Identify which cell holds the provided text, then report its (x, y) central coordinate. 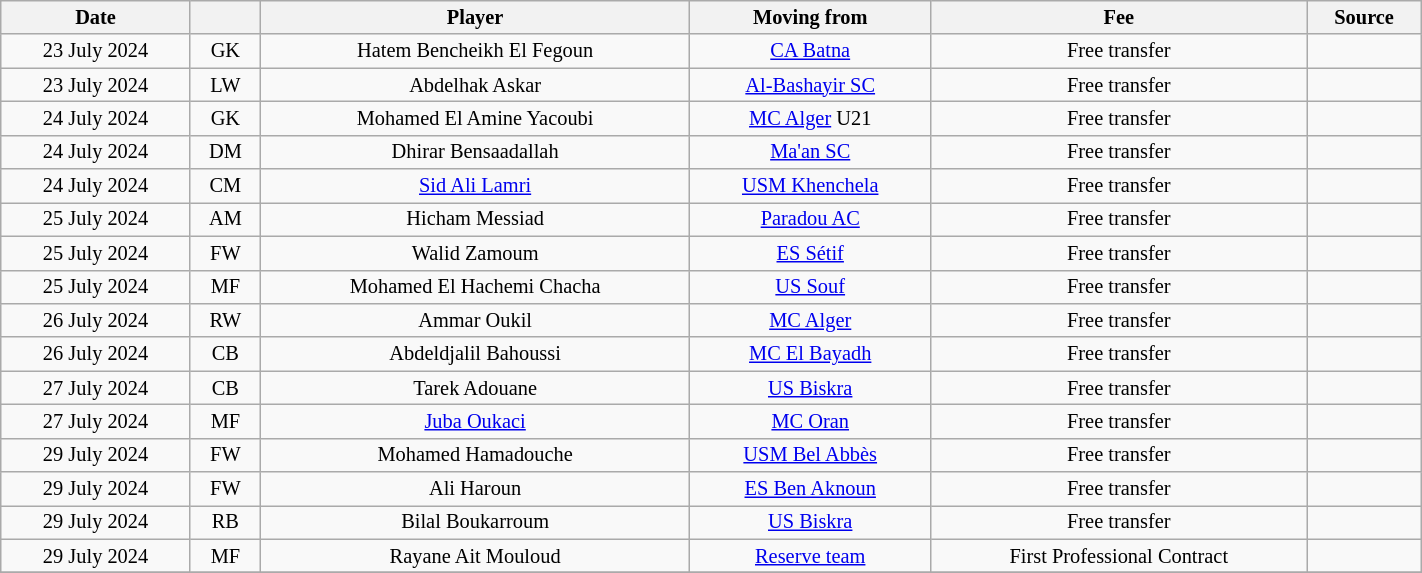
Source (1364, 17)
Date (96, 17)
Paradou AC (810, 219)
Fee (1119, 17)
MC El Bayadh (810, 354)
LW (225, 85)
Abdelhak Askar (474, 85)
Player (474, 17)
Abdeldjalil Bahoussi (474, 354)
Ma'an SC (810, 152)
CA Batna (810, 51)
Sid Ali Lamri (474, 186)
Ammar Oukil (474, 320)
USM Khenchela (810, 186)
ES Ben Aknoun (810, 489)
US Souf (810, 287)
MC Alger U21 (810, 118)
Tarek Adouane (474, 388)
RB (225, 522)
Al-Bashayir SC (810, 85)
Mohamed Hamadouche (474, 455)
Bilal Boukarroum (474, 522)
Ali Haroun (474, 489)
DM (225, 152)
Reserve team (810, 556)
First Professional Contract (1119, 556)
Mohamed El Amine Yacoubi (474, 118)
Mohamed El Hachemi Chacha (474, 287)
AM (225, 219)
Rayane Ait Mouloud (474, 556)
MC Oran (810, 421)
Dhirar Bensaadallah (474, 152)
RW (225, 320)
MC Alger (810, 320)
Juba Oukaci (474, 421)
Walid Zamoum (474, 253)
USM Bel Abbès (810, 455)
Hatem Bencheikh El Fegoun (474, 51)
Hicham Messiad (474, 219)
CM (225, 186)
ES Sétif (810, 253)
Moving from (810, 17)
